For the text-containing cell, return its midpoint in [X, Y] coordinate format. 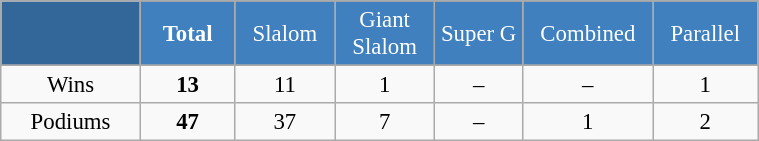
47 [188, 122]
37 [285, 122]
7 [385, 122]
Wins [70, 85]
11 [285, 85]
Combined [588, 34]
Total [188, 34]
Parallel [706, 34]
Slalom [285, 34]
13 [188, 85]
2 [706, 122]
Super G [478, 34]
GiantSlalom [385, 34]
Podiums [70, 122]
